For the text-containing cell, return its midpoint in [x, y] coordinate format. 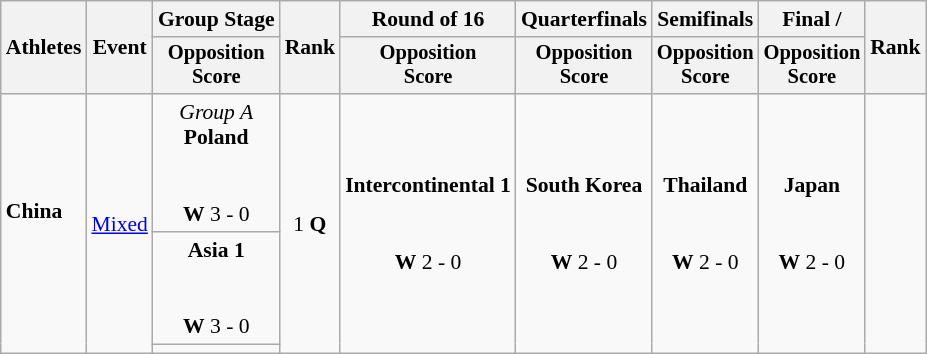
Semifinals [706, 19]
Mixed [119, 224]
Intercontinental 1W 2 - 0 [428, 224]
China [44, 224]
South KoreaW 2 - 0 [584, 224]
Athletes [44, 48]
ThailandW 2 - 0 [706, 224]
Quarterfinals [584, 19]
Group APolandW 3 - 0 [216, 163]
1 Q [310, 224]
Event [119, 48]
Group Stage [216, 19]
Asia 1W 3 - 0 [216, 288]
Round of 16 [428, 19]
Final / [812, 19]
JapanW 2 - 0 [812, 224]
